Locate the cell with the specified text and output its (x, y) center coordinate. 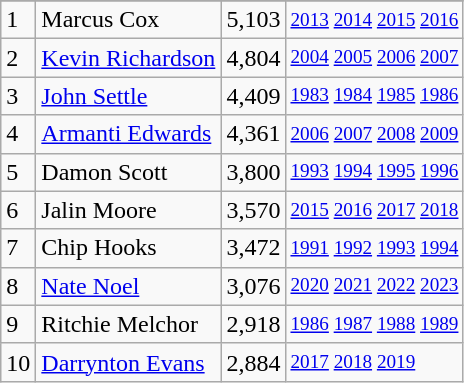
Marcus Cox (128, 20)
3 (18, 96)
2 (18, 58)
9 (18, 324)
1993 1994 1995 1996 (374, 172)
Ritchie Melchor (128, 324)
3,076 (254, 286)
2006 2007 2008 2009 (374, 134)
1991 1992 1993 1994 (374, 248)
5,103 (254, 20)
John Settle (128, 96)
1986 1987 1988 1989 (374, 324)
2,918 (254, 324)
2020 2021 2022 2023 (374, 286)
1983 1984 1985 1986 (374, 96)
4,804 (254, 58)
4 (18, 134)
4,409 (254, 96)
2015 2016 2017 2018 (374, 210)
Chip Hooks (128, 248)
Darrynton Evans (128, 362)
Armanti Edwards (128, 134)
7 (18, 248)
6 (18, 210)
2013 2014 2015 2016 (374, 20)
8 (18, 286)
4,361 (254, 134)
5 (18, 172)
2,884 (254, 362)
Damon Scott (128, 172)
3,570 (254, 210)
2004 2005 2006 2007 (374, 58)
Jalin Moore (128, 210)
Kevin Richardson (128, 58)
3,800 (254, 172)
Nate Noel (128, 286)
3,472 (254, 248)
2017 2018 2019 (374, 362)
10 (18, 362)
1 (18, 20)
